Return [x, y] of the center of cell containing provided text 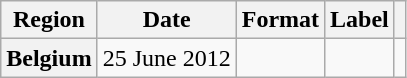
25 June 2012 [166, 58]
Date [166, 20]
Belgium [49, 58]
Region [49, 20]
Format [280, 20]
Label [360, 20]
